Output the (x, y) coordinate of the center of the cell containing the given text.  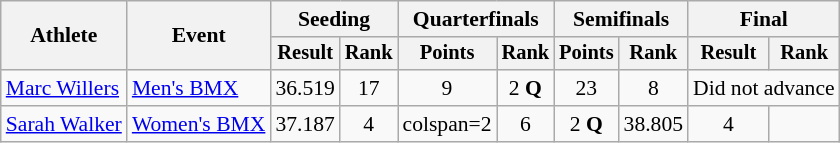
23 (586, 88)
Semifinals (621, 19)
36.519 (304, 88)
9 (448, 88)
38.805 (654, 124)
Final (764, 19)
Quarterfinals (476, 19)
Men's BMX (199, 88)
17 (369, 88)
Sarah Walker (64, 124)
Did not advance (764, 88)
Event (199, 36)
6 (526, 124)
Athlete (64, 36)
37.187 (304, 124)
Seeding (334, 19)
Marc Willers (64, 88)
8 (654, 88)
Women's BMX (199, 124)
colspan=2 (448, 124)
